Pinpoint the cell where the given text exists, returning its (x, y) midpoint coordinate. 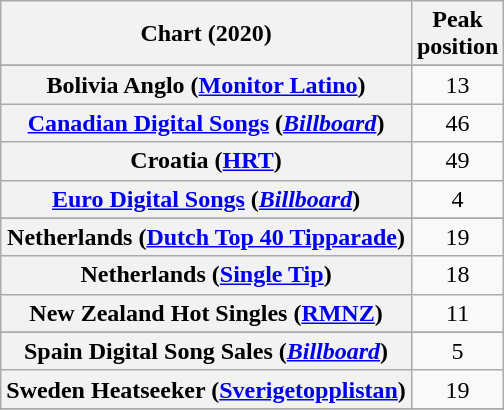
18 (457, 275)
Sweden Heatseeker (Sverigetopplistan) (206, 389)
5 (457, 351)
13 (457, 85)
4 (457, 199)
Croatia (HRT) (206, 161)
46 (457, 123)
Canadian Digital Songs (Billboard) (206, 123)
Netherlands (Single Tip) (206, 275)
New Zealand Hot Singles (RMNZ) (206, 313)
Netherlands (Dutch Top 40 Tipparade) (206, 237)
Peakposition (457, 34)
49 (457, 161)
Euro Digital Songs (Billboard) (206, 199)
Chart (2020) (206, 34)
Spain Digital Song Sales (Billboard) (206, 351)
Bolivia Anglo (Monitor Latino) (206, 85)
11 (457, 313)
